Return [x, y] of the center of cell containing provided text 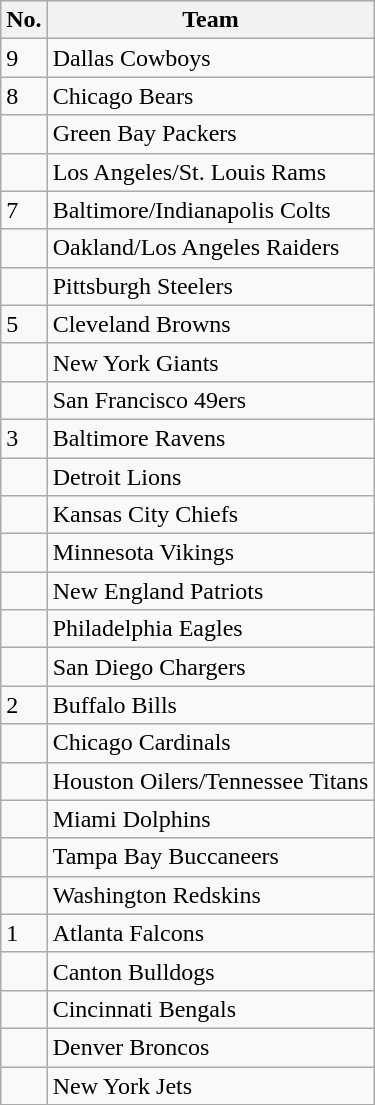
Pittsburgh Steelers [210, 286]
Baltimore/Indianapolis Colts [210, 210]
Denver Broncos [210, 1047]
2 [24, 705]
Minnesota Vikings [210, 553]
1 [24, 933]
Detroit Lions [210, 477]
3 [24, 438]
Chicago Cardinals [210, 743]
Baltimore Ravens [210, 438]
Atlanta Falcons [210, 933]
Washington Redskins [210, 895]
No. [24, 20]
Houston Oilers/Tennessee Titans [210, 781]
San Francisco 49ers [210, 400]
Tampa Bay Buccaneers [210, 857]
Cleveland Browns [210, 324]
5 [24, 324]
Canton Bulldogs [210, 971]
8 [24, 96]
New York Giants [210, 362]
Buffalo Bills [210, 705]
Philadelphia Eagles [210, 629]
Kansas City Chiefs [210, 515]
Los Angeles/St. Louis Rams [210, 172]
Cincinnati Bengals [210, 1009]
Chicago Bears [210, 96]
Green Bay Packers [210, 134]
New England Patriots [210, 591]
Miami Dolphins [210, 819]
San Diego Chargers [210, 667]
Team [210, 20]
Dallas Cowboys [210, 58]
New York Jets [210, 1085]
Oakland/Los Angeles Raiders [210, 248]
9 [24, 58]
7 [24, 210]
